Identify which cell holds the provided text, then report its (x, y) central coordinate. 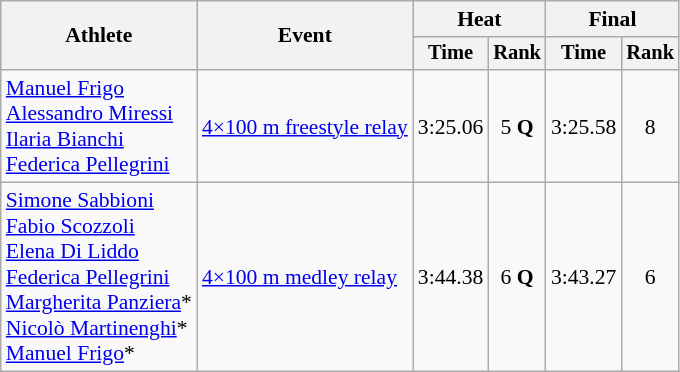
3:43.27 (584, 278)
6 (650, 278)
3:25.06 (450, 126)
4×100 m medley relay (305, 278)
Manuel FrigoAlessandro MiressiIlaria BianchiFederica Pellegrini (99, 126)
Final (612, 19)
8 (650, 126)
3:44.38 (450, 278)
Simone SabbioniFabio ScozzoliElena Di LiddoFederica PellegriniMargherita Panziera*Nicolò Martinenghi*Manuel Frigo* (99, 278)
Event (305, 36)
4×100 m freestyle relay (305, 126)
3:25.58 (584, 126)
6 Q (517, 278)
Heat (480, 19)
5 Q (517, 126)
Athlete (99, 36)
